Search for the cell housing the specified text and yield its [X, Y] center coordinate. 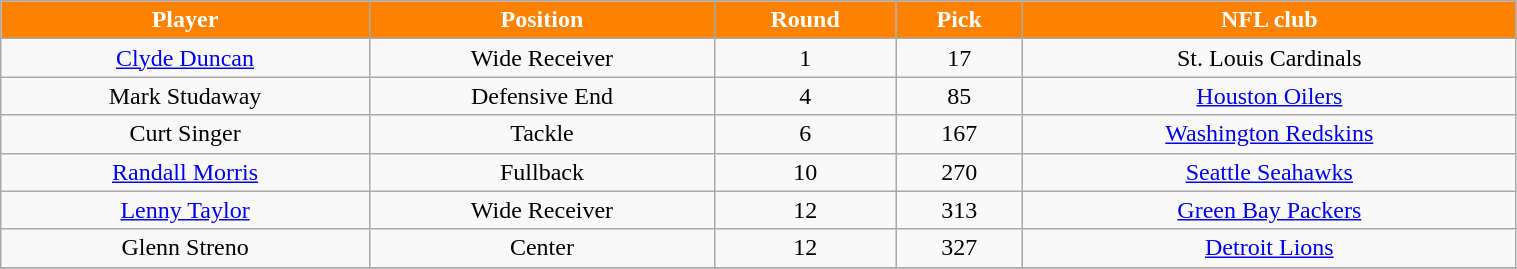
Center [542, 248]
313 [960, 210]
1 [806, 58]
Curt Singer [186, 134]
Seattle Seahawks [1270, 172]
Clyde Duncan [186, 58]
Green Bay Packers [1270, 210]
Washington Redskins [1270, 134]
Glenn Streno [186, 248]
Position [542, 20]
Houston Oilers [1270, 96]
Randall Morris [186, 172]
17 [960, 58]
4 [806, 96]
Round [806, 20]
St. Louis Cardinals [1270, 58]
NFL club [1270, 20]
85 [960, 96]
Lenny Taylor [186, 210]
327 [960, 248]
Player [186, 20]
Pick [960, 20]
10 [806, 172]
Defensive End [542, 96]
Mark Studaway [186, 96]
167 [960, 134]
Fullback [542, 172]
270 [960, 172]
Tackle [542, 134]
Detroit Lions [1270, 248]
6 [806, 134]
